Identify which cell holds the provided text, then report its [x, y] central coordinate. 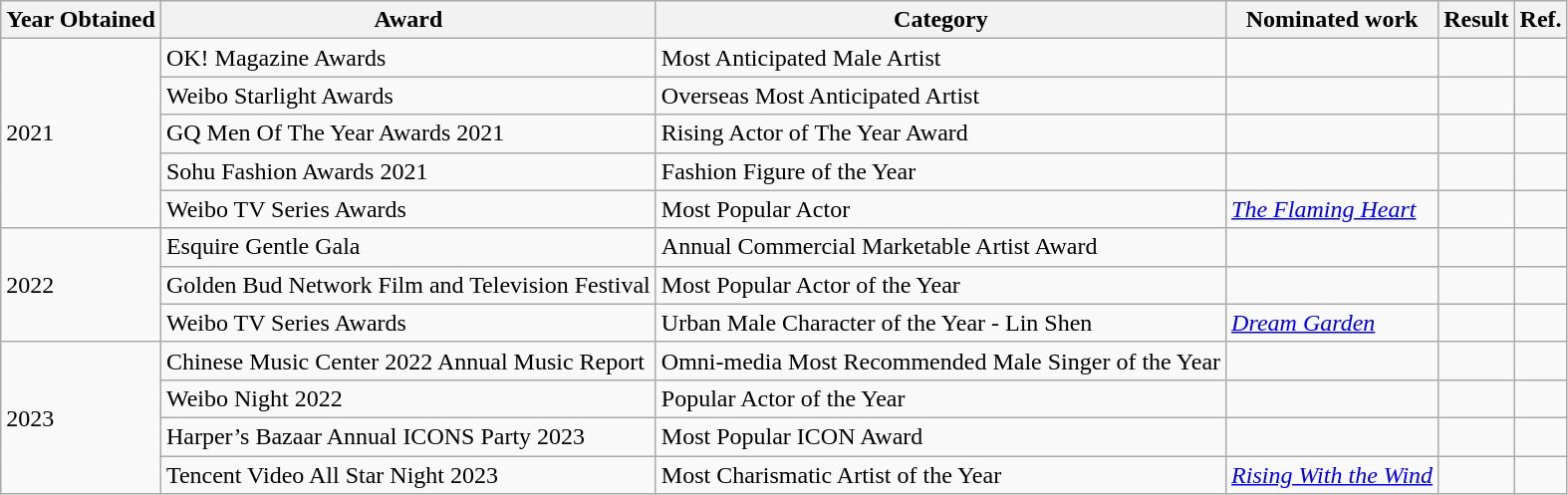
The Flaming Heart [1333, 209]
Tencent Video All Star Night 2023 [408, 475]
2023 [82, 417]
Sohu Fashion Awards 2021 [408, 171]
Fashion Figure of the Year [940, 171]
Urban Male Character of the Year - Lin Shen [940, 323]
Weibo Night 2022 [408, 398]
Omni-media Most Recommended Male Singer of the Year [940, 361]
Nominated work [1333, 20]
Chinese Music Center 2022 Annual Music Report [408, 361]
OK! Magazine Awards [408, 58]
Most Popular Actor [940, 209]
Most Popular Actor of the Year [940, 285]
Year Obtained [82, 20]
Most Anticipated Male Artist [940, 58]
Most Charismatic Artist of the Year [940, 475]
Overseas Most Anticipated Artist [940, 96]
Category [940, 20]
Harper’s Bazaar Annual ICONS Party 2023 [408, 436]
Ref. [1540, 20]
Golden Bud Network Film and Television Festival [408, 285]
Popular Actor of the Year [940, 398]
Most Popular ICON Award [940, 436]
Weibo Starlight Awards [408, 96]
Dream Garden [1333, 323]
Esquire Gentle Gala [408, 247]
Result [1476, 20]
2022 [82, 285]
2021 [82, 133]
Award [408, 20]
Rising Actor of The Year Award [940, 133]
Annual Commercial Marketable Artist Award [940, 247]
Rising With the Wind [1333, 475]
GQ Men Of The Year Awards 2021 [408, 133]
